Capture the cell that displays the provided text and extract its (X, Y) central coordinate. 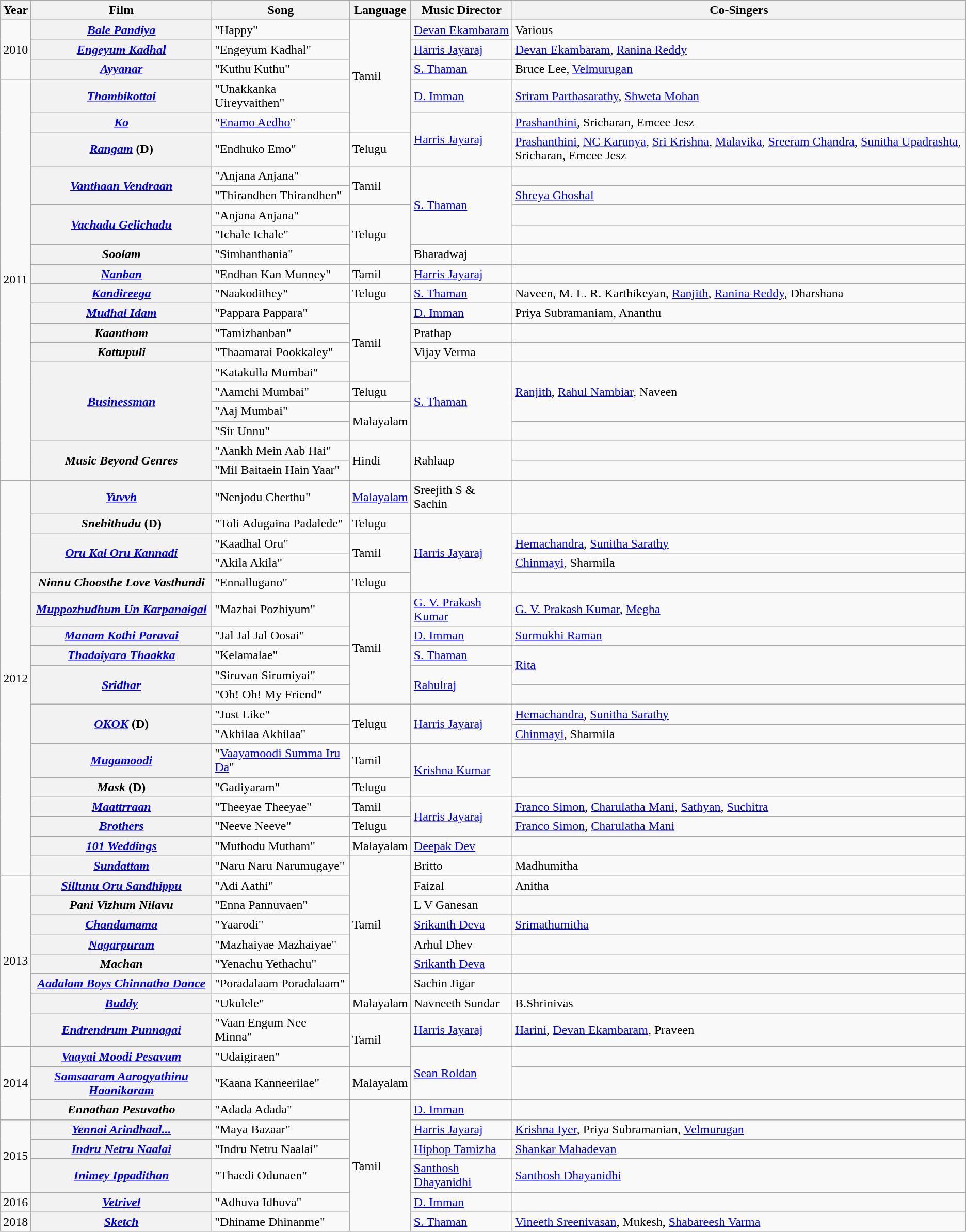
"Thirandhen Thirandhen" (281, 195)
"Mazhaiyae Mazhaiyae" (281, 944)
Brothers (122, 826)
"Adi Aathi" (281, 885)
"Siruvan Sirumiyai" (281, 675)
Snehithudu (D) (122, 523)
"Indru Netru Naalai" (281, 1149)
"Oh! Oh! My Friend" (281, 695)
Vachadu Gelichadu (122, 225)
Samsaaram Aarogyathinu Haanikaram (122, 1083)
Madhumitha (739, 866)
"Adada Adada" (281, 1110)
Sketch (122, 1222)
Vineeth Sreenivasan, Mukesh, Shabareesh Varma (739, 1222)
Various (739, 30)
"Sir Unnu" (281, 431)
Surmukhi Raman (739, 636)
Song (281, 10)
Yennai Arindhaal... (122, 1129)
Inimey Ippadithan (122, 1176)
Prathap (461, 333)
"Vaan Engum Nee Minna" (281, 1030)
"Tamizhanban" (281, 333)
"Endhan Kan Munney" (281, 274)
Sundattam (122, 866)
Manam Kothi Paravai (122, 636)
Oru Kal Oru Kannadi (122, 553)
Sachin Jigar (461, 984)
Mugamoodi (122, 761)
Thadaiyara Thaakka (122, 655)
"Just Like" (281, 714)
"Enna Pannuvaen" (281, 905)
"Maya Bazaar" (281, 1129)
Vetrivel (122, 1202)
Devan Ekambaram, Ranina Reddy (739, 50)
Deepak Dev (461, 846)
Ko (122, 122)
Harini, Devan Ekambaram, Praveen (739, 1030)
"Aamchi Mumbai" (281, 392)
"Udaigiraen" (281, 1057)
Hiphop Tamizha (461, 1149)
Yuvvh (122, 497)
Franco Simon, Charulatha Mani, Sathyan, Suchitra (739, 807)
"Nenjodu Cherthu" (281, 497)
Music Beyond Genres (122, 460)
Priya Subramaniam, Ananthu (739, 313)
Faizal (461, 885)
Mask (D) (122, 787)
Vijay Verma (461, 353)
Sriram Parthasarathy, Shweta Mohan (739, 96)
"Katakulla Mumbai" (281, 372)
"Kuthu Kuthu" (281, 69)
Mudhal Idam (122, 313)
Britto (461, 866)
Kandireega (122, 294)
Sridhar (122, 685)
"Enamo Aedho" (281, 122)
2014 (15, 1083)
"Engeyum Kadhal" (281, 50)
Nanban (122, 274)
Soolam (122, 254)
Ennathan Pesuvatho (122, 1110)
Pani Vizhum Nilavu (122, 905)
G. V. Prakash Kumar (461, 609)
Chandamama (122, 924)
"Ennallugano" (281, 582)
"Adhuva Idhuva" (281, 1202)
Hindi (380, 460)
B.Shrinivas (739, 1003)
"Mil Baitaein Hain Yaar" (281, 470)
"Toli Adugaina Padalede" (281, 523)
Music Director (461, 10)
"Kelamalae" (281, 655)
Navneeth Sundar (461, 1003)
2016 (15, 1202)
Sreejith S & Sachin (461, 497)
2012 (15, 678)
"Aankh Mein Aab Hai" (281, 451)
Machan (122, 964)
Rita (739, 665)
"Kaana Kanneerilae" (281, 1083)
"Pappara Pappara" (281, 313)
Prashanthini, NC Karunya, Sri Krishna, Malavika, Sreeram Chandra, Sunitha Upadrashta, Sricharan, Emcee Jesz (739, 149)
Prashanthini, Sricharan, Emcee Jesz (739, 122)
Krishna Iyer, Priya Subramanian, Velmurugan (739, 1129)
2010 (15, 50)
"Kaadhal Oru" (281, 543)
Language (380, 10)
Muppozhudhum Un Karpanaigal (122, 609)
"Dhiname Dhinanme" (281, 1222)
"Simhanthania" (281, 254)
Ayyanar (122, 69)
Rangam (D) (122, 149)
Vaayai Moodi Pesavum (122, 1057)
OKOK (D) (122, 724)
Vanthaan Vendraan (122, 185)
2011 (15, 280)
"Jal Jal Jal Oosai" (281, 636)
G. V. Prakash Kumar, Megha (739, 609)
Maattrraan (122, 807)
Sillunu Oru Sandhippu (122, 885)
Bruce Lee, Velmurugan (739, 69)
Engeyum Kadhal (122, 50)
"Akhilaa Akhilaa" (281, 734)
Kattupuli (122, 353)
Buddy (122, 1003)
Franco Simon, Charulatha Mani (739, 826)
2015 (15, 1156)
"Endhuko Emo" (281, 149)
"Muthodu Mutham" (281, 846)
Aadalam Boys Chinnatha Dance (122, 984)
"Thaamarai Pookkaley" (281, 353)
Anitha (739, 885)
2018 (15, 1222)
"Unakkanka Uireyvaithen" (281, 96)
L V Ganesan (461, 905)
Arhul Dhev (461, 944)
Nagarpuram (122, 944)
101 Weddings (122, 846)
Rahlaap (461, 460)
"Theeyae Theeyae" (281, 807)
"Akila Akila" (281, 563)
"Gadiyaram" (281, 787)
Endrendrum Punnagai (122, 1030)
Thambikottai (122, 96)
Shreya Ghoshal (739, 195)
Indru Netru Naalai (122, 1149)
Businessman (122, 402)
"Neeve Neeve" (281, 826)
"Aaj Mumbai" (281, 411)
"Mazhai Pozhiyum" (281, 609)
"Ukulele" (281, 1003)
Ninnu Choosthe Love Vasthundi (122, 582)
Shankar Mahadevan (739, 1149)
Krishna Kumar (461, 770)
Film (122, 10)
"Yenachu Yethachu" (281, 964)
Srimathumitha (739, 924)
Bale Pandiya (122, 30)
"Happy" (281, 30)
"Yaarodi" (281, 924)
Devan Ekambaram (461, 30)
Ranjith, Rahul Nambiar, Naveen (739, 392)
Rahulraj (461, 685)
Year (15, 10)
Co-Singers (739, 10)
Kaantham (122, 333)
2013 (15, 961)
"Naru Naru Narumugaye" (281, 866)
"Ichale Ichale" (281, 234)
Naveen, M. L. R. Karthikeyan, Ranjith, Ranina Reddy, Dharshana (739, 294)
"Naakodithey" (281, 294)
"Poradalaam Poradalaam" (281, 984)
"Thaedi Odunaen" (281, 1176)
"Vaayamoodi Summa Iru Da" (281, 761)
Bharadwaj (461, 254)
Sean Roldan (461, 1074)
